Detect which cell encompasses the target text, then output its (x, y) center coordinate. 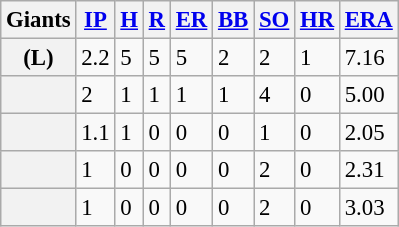
ER (191, 20)
H (129, 20)
2.05 (368, 133)
ERA (368, 20)
7.16 (368, 58)
2.31 (368, 170)
1.1 (96, 133)
IP (96, 20)
3.03 (368, 208)
R (156, 20)
4 (274, 95)
Giants (38, 20)
2.2 (96, 58)
5.00 (368, 95)
SO (274, 20)
(L) (38, 58)
BB (234, 20)
HR (318, 20)
